Locate the cell with the specified text and output its [X, Y] center coordinate. 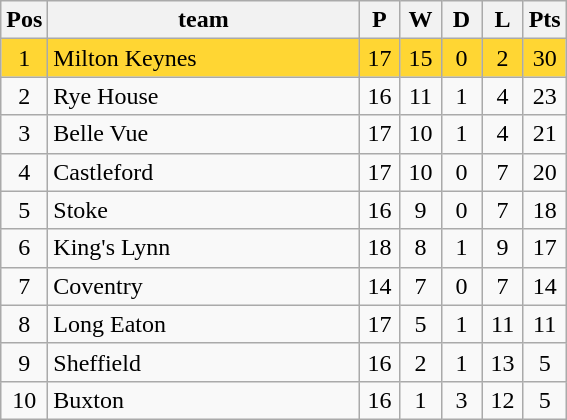
Stoke [204, 210]
Long Eaton [204, 324]
W [420, 20]
20 [544, 172]
Buxton [204, 400]
21 [544, 134]
23 [544, 96]
Coventry [204, 286]
Castleford [204, 172]
30 [544, 58]
Sheffield [204, 362]
Milton Keynes [204, 58]
Pts [544, 20]
Rye House [204, 96]
D [462, 20]
Belle Vue [204, 134]
P [380, 20]
15 [420, 58]
King's Lynn [204, 248]
team [204, 20]
12 [502, 400]
L [502, 20]
Pos [24, 20]
13 [502, 362]
6 [24, 248]
